Determine the (X, Y) coordinate at the center of the cell enclosing the given text.  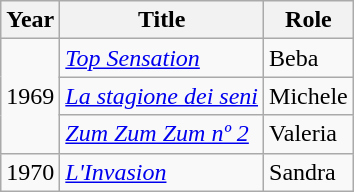
Role (309, 20)
Title (162, 20)
1969 (30, 96)
Beba (309, 58)
Sandra (309, 172)
1970 (30, 172)
Top Sensation (162, 58)
La stagione dei seni (162, 96)
Zum Zum Zum nº 2 (162, 134)
L'Invasion (162, 172)
Year (30, 20)
Michele (309, 96)
Valeria (309, 134)
